Return [x, y] of the center of cell containing provided text 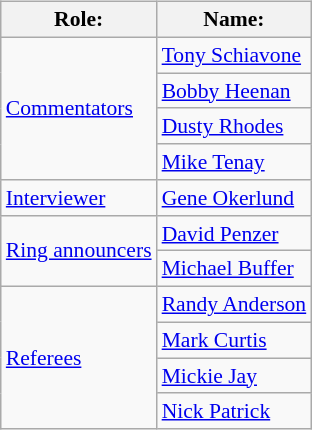
Mark Curtis [234, 340]
Mike Tenay [234, 162]
Name: [234, 20]
Randy Anderson [234, 305]
Ring announcers [79, 250]
Bobby Heenan [234, 91]
Role: [79, 20]
Nick Patrick [234, 411]
Tony Schiavone [234, 55]
Michael Buffer [234, 269]
Referees [79, 358]
Interviewer [79, 198]
David Penzer [234, 233]
Gene Okerlund [234, 198]
Mickie Jay [234, 376]
Dusty Rhodes [234, 126]
Commentators [79, 108]
